Locate the cell with the specified text and output its (x, y) center coordinate. 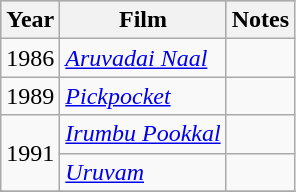
Pickpocket (143, 96)
1991 (30, 153)
Year (30, 20)
1986 (30, 58)
Film (143, 20)
Notes (260, 20)
Uruvam (143, 172)
Irumbu Pookkal (143, 134)
Aruvadai Naal (143, 58)
1989 (30, 96)
